Return the [X, Y] coordinate for the center point of the cell that contains the specified text.  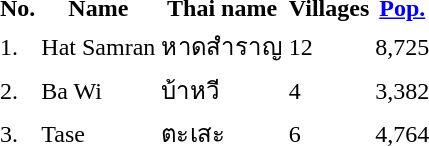
Ba Wi [98, 90]
บ้าหวี [222, 90]
Hat Samran [98, 46]
หาดสำราญ [222, 46]
12 [328, 46]
4 [328, 90]
